Return [x, y] of the center of cell containing provided text 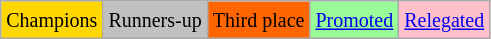
Promoted [354, 20]
Champions [52, 20]
Relegated [444, 20]
Runners-up [155, 20]
Third place [258, 20]
